Determine the [X, Y] coordinate at the center of the cell enclosing the given text.  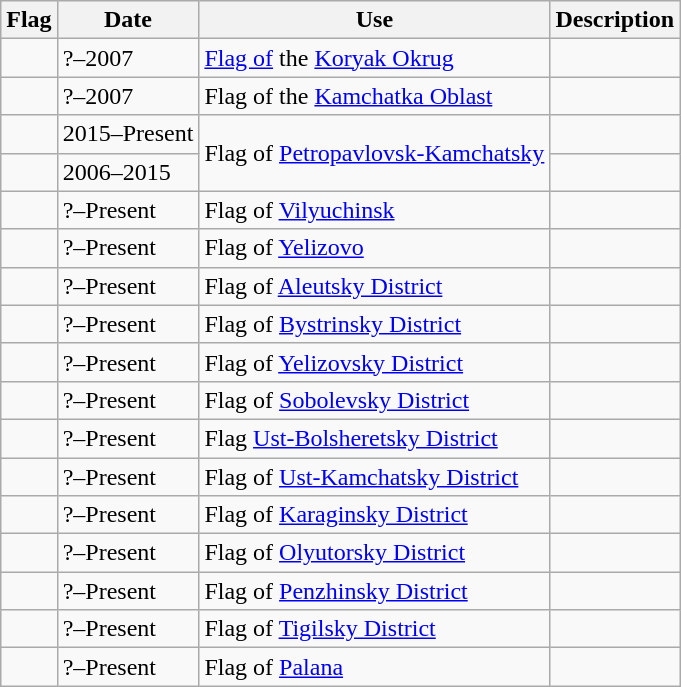
2015–Present [128, 134]
Flag of the Koryak Okrug [374, 58]
Flag of Petropavlovsk-Kamchatsky [374, 153]
Date [128, 20]
Flag of Aleutsky District [374, 286]
2006–2015 [128, 172]
Description [615, 20]
Flag of Tigilsky District [374, 629]
Flag of Olyutorsky District [374, 553]
Use [374, 20]
Flag of Sobolevsky District [374, 400]
Flag of Ust-Kamchatsky District [374, 477]
Flag of Penzhinsky District [374, 591]
Flag Ust-Bolsheretsky District [374, 438]
Flag of Bystrinsky District [374, 324]
Flag of Yelizovsky District [374, 362]
Flag of Yelizovo [374, 248]
Flag of Vilyuchinsk [374, 210]
Flag of Karaginsky District [374, 515]
Flag [29, 20]
Flag of Palana [374, 667]
Flag of the Kamchatka Oblast [374, 96]
